From the cell containing the given text, extract its center point as [x, y] coordinate. 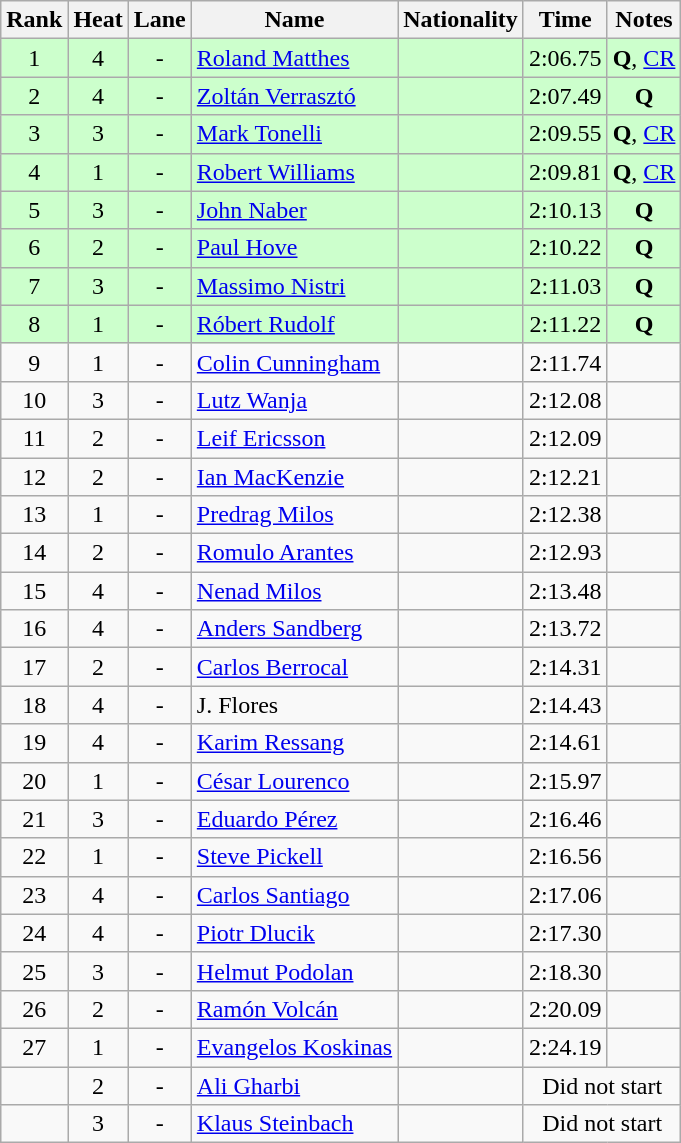
Anders Sandberg [294, 629]
22 [34, 857]
Romulo Arantes [294, 553]
2:24.19 [565, 1047]
2:16.56 [565, 857]
2:17.06 [565, 895]
Steve Pickell [294, 857]
Notes [644, 20]
César Lourenco [294, 781]
2:11.03 [565, 286]
J. Flores [294, 705]
2:06.75 [565, 58]
2:11.22 [565, 324]
Ali Gharbi [294, 1085]
Klaus Steinbach [294, 1124]
2:15.97 [565, 781]
Time [565, 20]
Massimo Nistri [294, 286]
2:12.09 [565, 438]
Zoltán Verrasztó [294, 96]
2:16.46 [565, 819]
Mark Tonelli [294, 134]
Carlos Berrocal [294, 667]
2:14.43 [565, 705]
2:12.93 [565, 553]
Ramón Volcán [294, 1009]
16 [34, 629]
27 [34, 1047]
2:13.48 [565, 591]
19 [34, 743]
20 [34, 781]
Róbert Rudolf [294, 324]
Lutz Wanja [294, 400]
2:07.49 [565, 96]
8 [34, 324]
2:14.61 [565, 743]
Piotr Dlucik [294, 933]
21 [34, 819]
Rank [34, 20]
Carlos Santiago [294, 895]
14 [34, 553]
2:20.09 [565, 1009]
2:12.38 [565, 515]
10 [34, 400]
Helmut Podolan [294, 971]
Predrag Milos [294, 515]
2:18.30 [565, 971]
Colin Cunningham [294, 362]
Ian MacKenzie [294, 477]
Nenad Milos [294, 591]
17 [34, 667]
2:09.55 [565, 134]
2:13.72 [565, 629]
2:10.13 [565, 210]
5 [34, 210]
Name [294, 20]
Paul Hove [294, 248]
12 [34, 477]
2:12.08 [565, 400]
Lane [160, 20]
23 [34, 895]
2:17.30 [565, 933]
9 [34, 362]
2:12.21 [565, 477]
Roland Matthes [294, 58]
15 [34, 591]
24 [34, 933]
John Naber [294, 210]
7 [34, 286]
11 [34, 438]
Leif Ericsson [294, 438]
2:10.22 [565, 248]
2:09.81 [565, 172]
Robert Williams [294, 172]
Karim Ressang [294, 743]
18 [34, 705]
Nationality [461, 20]
Evangelos Koskinas [294, 1047]
2:14.31 [565, 667]
6 [34, 248]
25 [34, 971]
2:11.74 [565, 362]
26 [34, 1009]
13 [34, 515]
Heat [98, 20]
Eduardo Pérez [294, 819]
